Extract the (X, Y) coordinate from the center of the cell holding the provided text.  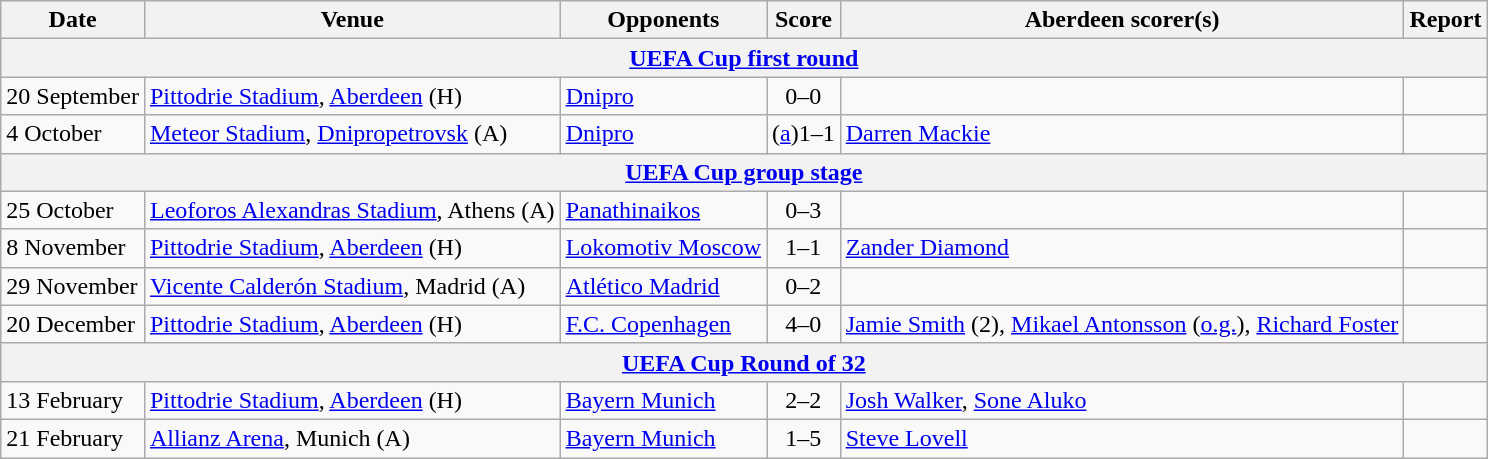
UEFA Cup first round (744, 58)
0–2 (803, 286)
29 November (73, 286)
8 November (73, 248)
4 October (73, 134)
1–1 (803, 248)
Atlético Madrid (663, 286)
Jamie Smith (2), Mikael Antonsson (o.g.), Richard Foster (1122, 324)
13 February (73, 400)
2–2 (803, 400)
Darren Mackie (1122, 134)
Lokomotiv Moscow (663, 248)
Panathinaikos (663, 210)
4–0 (803, 324)
F.C. Copenhagen (663, 324)
Leoforos Alexandras Stadium, Athens (A) (352, 210)
20 December (73, 324)
Score (803, 20)
Venue (352, 20)
1–5 (803, 438)
Aberdeen scorer(s) (1122, 20)
Zander Diamond (1122, 248)
Allianz Arena, Munich (A) (352, 438)
Josh Walker, Sone Aluko (1122, 400)
0–3 (803, 210)
Steve Lovell (1122, 438)
Opponents (663, 20)
0–0 (803, 96)
(a)1–1 (803, 134)
UEFA Cup Round of 32 (744, 362)
Vicente Calderón Stadium, Madrid (A) (352, 286)
Date (73, 20)
UEFA Cup group stage (744, 172)
Report (1446, 20)
20 September (73, 96)
Meteor Stadium, Dnipropetrovsk (A) (352, 134)
25 October (73, 210)
21 February (73, 438)
